Locate the cell with the specified text and output its [x, y] center coordinate. 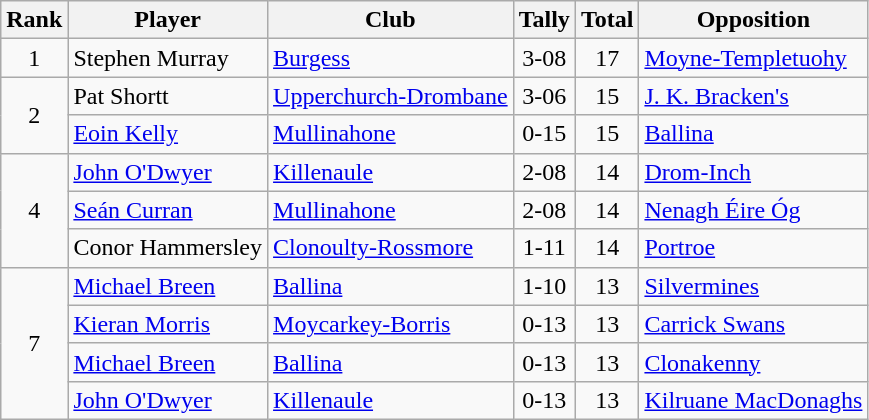
Rank [34, 20]
Pat Shortt [168, 96]
Carrick Swans [754, 324]
Kilruane MacDonaghs [754, 400]
Seán Curran [168, 210]
Stephen Murray [168, 58]
0-15 [544, 134]
Silvermines [754, 286]
1-10 [544, 286]
3-06 [544, 96]
Moyne-Templetuohy [754, 58]
Burgess [391, 58]
1 [34, 58]
Clonoulty-Rossmore [391, 248]
Kieran Morris [168, 324]
Portroe [754, 248]
Moycarkey-Borris [391, 324]
Total [607, 20]
17 [607, 58]
4 [34, 210]
Drom-Inch [754, 172]
Player [168, 20]
Eoin Kelly [168, 134]
Upperchurch-Drombane [391, 96]
Club [391, 20]
Conor Hammersley [168, 248]
Tally [544, 20]
2 [34, 115]
7 [34, 343]
1-11 [544, 248]
Nenagh Éire Óg [754, 210]
3-08 [544, 58]
J. K. Bracken's [754, 96]
Clonakenny [754, 362]
Opposition [754, 20]
